Search for the cell housing the specified text and yield its [X, Y] center coordinate. 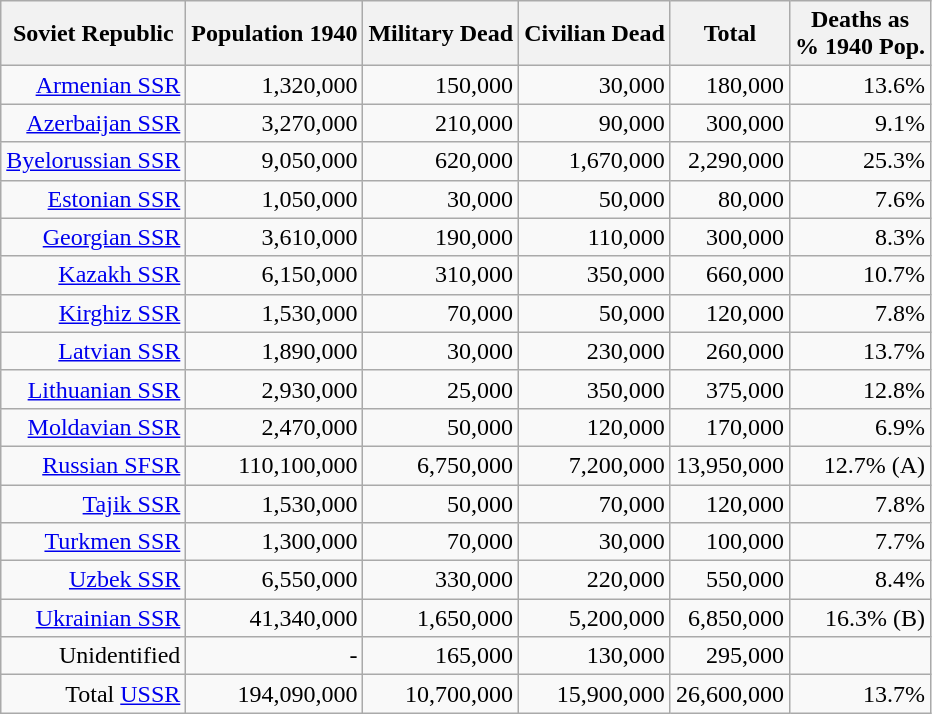
150,000 [441, 85]
1,670,000 [595, 161]
10,700,000 [441, 694]
100,000 [730, 542]
41,340,000 [274, 618]
1,890,000 [274, 351]
230,000 [595, 351]
295,000 [730, 656]
9.1% [860, 123]
Lithuanian SSR [94, 389]
Latvian SSR [94, 351]
Total USSR [94, 694]
5,200,000 [595, 618]
8.3% [860, 237]
170,000 [730, 427]
16.3% (B) [860, 618]
6.9% [860, 427]
25.3% [860, 161]
26,600,000 [730, 694]
Soviet Republic [94, 34]
Population 1940 [274, 34]
Byelorussian SSR [94, 161]
1,650,000 [441, 618]
660,000 [730, 275]
1,050,000 [274, 199]
Turkmen SSR [94, 542]
Unidentified [94, 656]
Kazakh SSR [94, 275]
1,320,000 [274, 85]
220,000 [595, 580]
8.4% [860, 580]
Uzbek SSR [94, 580]
1,300,000 [274, 542]
9,050,000 [274, 161]
15,900,000 [595, 694]
620,000 [441, 161]
Total [730, 34]
210,000 [441, 123]
Tajik SSR [94, 503]
Georgian SSR [94, 237]
80,000 [730, 199]
2,470,000 [274, 427]
- [274, 656]
194,090,000 [274, 694]
Civilian Dead [595, 34]
3,270,000 [274, 123]
Russian SFSR [94, 465]
6,750,000 [441, 465]
2,290,000 [730, 161]
Moldavian SSR [94, 427]
130,000 [595, 656]
Armenian SSR [94, 85]
7,200,000 [595, 465]
6,850,000 [730, 618]
165,000 [441, 656]
Military Dead [441, 34]
330,000 [441, 580]
550,000 [730, 580]
12.8% [860, 389]
7.6% [860, 199]
Ukrainian SSR [94, 618]
Azerbaijan SSR [94, 123]
6,150,000 [274, 275]
180,000 [730, 85]
90,000 [595, 123]
7.7% [860, 542]
13,950,000 [730, 465]
6,550,000 [274, 580]
2,930,000 [274, 389]
110,100,000 [274, 465]
Deaths as % 1940 Pop. [860, 34]
25,000 [441, 389]
3,610,000 [274, 237]
12.7% (A) [860, 465]
375,000 [730, 389]
110,000 [595, 237]
310,000 [441, 275]
Kirghiz SSR [94, 313]
Estonian SSR [94, 199]
10.7% [860, 275]
260,000 [730, 351]
190,000 [441, 237]
13.6% [860, 85]
